Output the (x, y) coordinate of the center of the cell containing the given text.  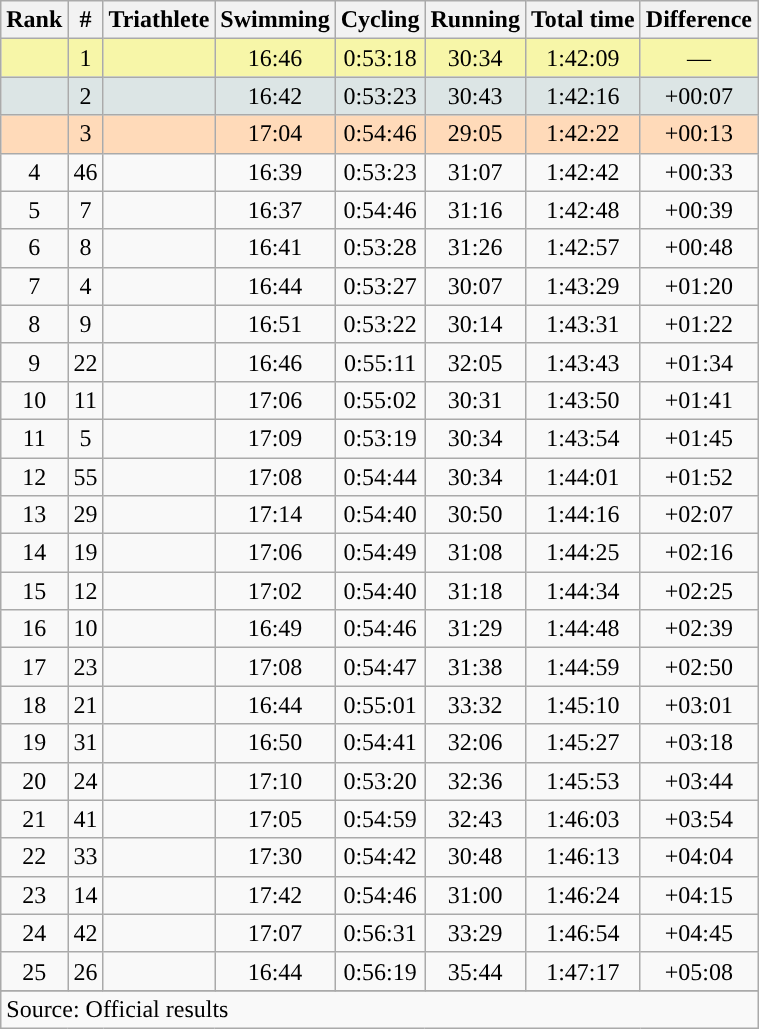
1:45:10 (582, 705)
0:55:02 (380, 400)
Triathlete (159, 20)
0:54:47 (380, 667)
+03:01 (698, 705)
1:46:03 (582, 819)
42 (86, 933)
17:10 (275, 781)
0:54:44 (380, 477)
1:42:57 (582, 248)
17:42 (275, 895)
16:51 (275, 324)
Swimming (275, 20)
+01:41 (698, 400)
1:46:54 (582, 933)
30:14 (475, 324)
0:53:19 (380, 438)
0:54:42 (380, 857)
+00:48 (698, 248)
Total time (582, 20)
+03:18 (698, 743)
32:43 (475, 819)
32:06 (475, 743)
0:53:22 (380, 324)
33 (86, 857)
3 (86, 134)
31:16 (475, 210)
+03:44 (698, 781)
1:43:29 (582, 286)
1:46:13 (582, 857)
25 (34, 971)
41 (86, 819)
1:43:54 (582, 438)
+00:33 (698, 172)
17 (34, 667)
13 (34, 515)
31:00 (475, 895)
15 (34, 591)
+02:50 (698, 667)
16:41 (275, 248)
1:43:43 (582, 362)
1:46:24 (582, 895)
0:56:31 (380, 933)
1:42:42 (582, 172)
+04:15 (698, 895)
16:39 (275, 172)
1:44:25 (582, 553)
32:36 (475, 781)
16:42 (275, 96)
17:14 (275, 515)
18 (34, 705)
1:44:16 (582, 515)
+02:07 (698, 515)
17:09 (275, 438)
31:38 (475, 667)
+04:04 (698, 857)
46 (86, 172)
+05:08 (698, 971)
17:04 (275, 134)
31:29 (475, 629)
2 (86, 96)
30:50 (475, 515)
20 (34, 781)
1:44:34 (582, 591)
0:54:59 (380, 819)
29 (86, 515)
30:07 (475, 286)
32:05 (475, 362)
+02:25 (698, 591)
0:56:19 (380, 971)
17:05 (275, 819)
+03:54 (698, 819)
1:44:01 (582, 477)
1:42:16 (582, 96)
1:47:17 (582, 971)
26 (86, 971)
55 (86, 477)
0:55:01 (380, 705)
Source: Official results (380, 1009)
31:08 (475, 553)
33:29 (475, 933)
+00:13 (698, 134)
35:44 (475, 971)
+01:22 (698, 324)
31:07 (475, 172)
31:26 (475, 248)
0:54:41 (380, 743)
1:44:59 (582, 667)
16:50 (275, 743)
30:31 (475, 400)
Cycling (380, 20)
1:45:53 (582, 781)
+00:07 (698, 96)
Rank (34, 20)
1:42:48 (582, 210)
0:53:20 (380, 781)
30:43 (475, 96)
Difference (698, 20)
+00:39 (698, 210)
16:49 (275, 629)
+02:16 (698, 553)
31 (86, 743)
+01:52 (698, 477)
31:18 (475, 591)
+02:39 (698, 629)
+04:45 (698, 933)
1 (86, 58)
1:45:27 (582, 743)
+01:20 (698, 286)
1:43:50 (582, 400)
+01:45 (698, 438)
1:42:22 (582, 134)
# (86, 20)
1:44:48 (582, 629)
1:42:09 (582, 58)
0:53:28 (380, 248)
0:54:49 (380, 553)
6 (34, 248)
0:53:27 (380, 286)
17:02 (275, 591)
Running (475, 20)
0:53:18 (380, 58)
17:30 (275, 857)
29:05 (475, 134)
1:43:31 (582, 324)
16 (34, 629)
17:07 (275, 933)
33:32 (475, 705)
+01:34 (698, 362)
30:48 (475, 857)
16:37 (275, 210)
0:55:11 (380, 362)
— (698, 58)
